Identify which cell holds the provided text, then report its (X, Y) central coordinate. 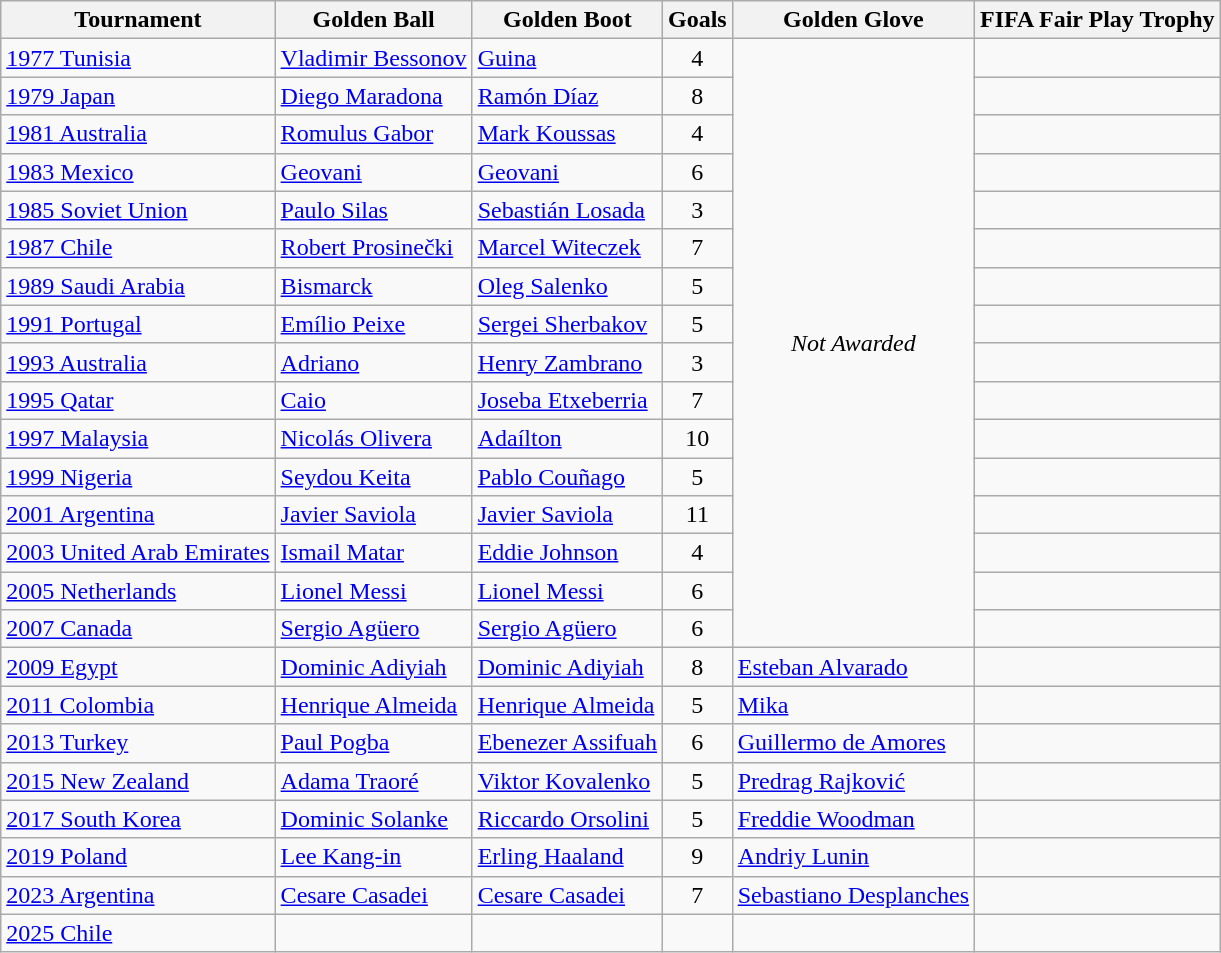
Adama Traoré (374, 781)
Mika (853, 705)
Henry Zambrano (567, 362)
2019 Poland (138, 857)
Vladimir Bessonov (374, 58)
2001 Argentina (138, 515)
11 (697, 515)
1997 Malaysia (138, 438)
Ismail Matar (374, 553)
Adaílton (567, 438)
9 (697, 857)
Bismarck (374, 286)
1977 Tunisia (138, 58)
1991 Portugal (138, 324)
Ebenezer Assifuah (567, 743)
2003 United Arab Emirates (138, 553)
Golden Ball (374, 20)
Romulus Gabor (374, 134)
Freddie Woodman (853, 819)
1987 Chile (138, 248)
10 (697, 438)
Goals (697, 20)
Guina (567, 58)
Robert Prosinečki (374, 248)
2025 Chile (138, 933)
2013 Turkey (138, 743)
Tournament (138, 20)
2015 New Zealand (138, 781)
Adriano (374, 362)
2017 South Korea (138, 819)
1981 Australia (138, 134)
2011 Colombia (138, 705)
1989 Saudi Arabia (138, 286)
Ramón Díaz (567, 96)
1985 Soviet Union (138, 210)
Golden Boot (567, 20)
Dominic Solanke (374, 819)
Caio (374, 400)
Paulo Silas (374, 210)
Sergei Sherbakov (567, 324)
Joseba Etxeberria (567, 400)
Emílio Peixe (374, 324)
Paul Pogba (374, 743)
Marcel Witeczek (567, 248)
Andriy Lunin (853, 857)
Nicolás Olivera (374, 438)
1983 Mexico (138, 172)
Predrag Rajković (853, 781)
Mark Koussas (567, 134)
Riccardo Orsolini (567, 819)
Esteban Alvarado (853, 667)
Eddie Johnson (567, 553)
1995 Qatar (138, 400)
Guillermo de Amores (853, 743)
Sebastiano Desplanches (853, 895)
1999 Nigeria (138, 477)
2023 Argentina (138, 895)
2009 Egypt (138, 667)
Lee Kang-in (374, 857)
Viktor Kovalenko (567, 781)
Oleg Salenko (567, 286)
Seydou Keita (374, 477)
Erling Haaland (567, 857)
Not Awarded (853, 344)
1993 Australia (138, 362)
Diego Maradona (374, 96)
2007 Canada (138, 629)
Golden Glove (853, 20)
FIFA Fair Play Trophy (1098, 20)
1979 Japan (138, 96)
Sebastián Losada (567, 210)
Pablo Couñago (567, 477)
2005 Netherlands (138, 591)
